Determine the (x, y) coordinate at the center of the cell enclosing the given text.  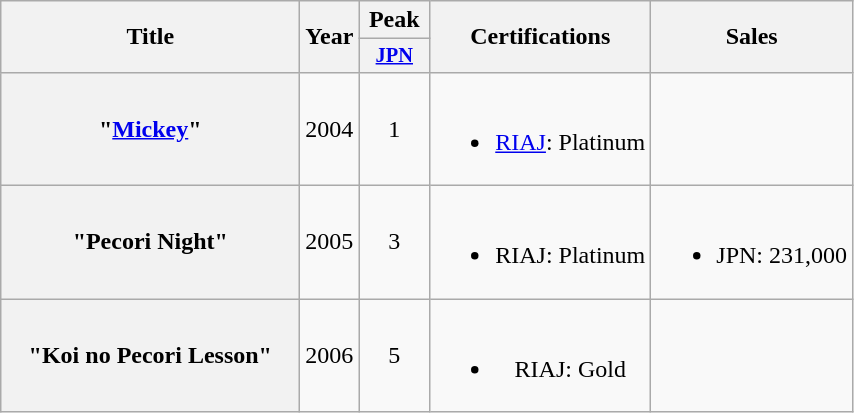
2006 (330, 356)
1 (394, 128)
Sales (752, 37)
"Koi no Pecori Lesson" (150, 356)
Year (330, 37)
JPN (394, 56)
JPN: 231,000 (752, 242)
2004 (330, 128)
Certifications (540, 37)
5 (394, 356)
3 (394, 242)
"Mickey" (150, 128)
2005 (330, 242)
RIAJ: Gold (540, 356)
Title (150, 37)
Peak (394, 20)
"Pecori Night" (150, 242)
